Return (x, y) of the center of cell containing provided text 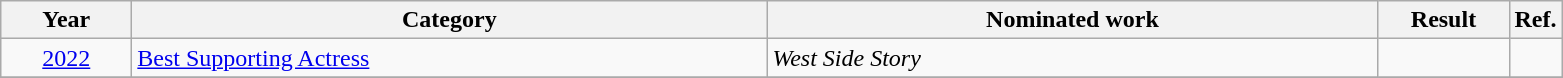
Result (1444, 20)
Nominated work (1072, 20)
Best Supporting Actress (450, 58)
Year (66, 20)
Category (450, 20)
West Side Story (1072, 58)
2022 (66, 58)
Ref. (1536, 20)
